From the cell containing the given text, extract its center point as [x, y] coordinate. 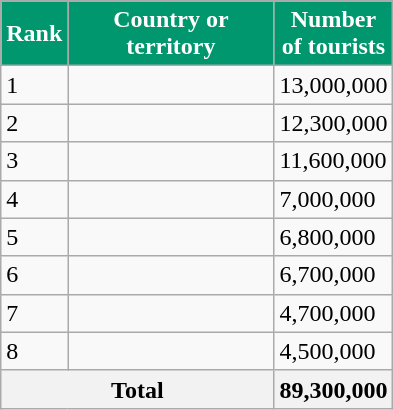
13,000,000 [334, 85]
1 [34, 85]
3 [34, 161]
4,500,000 [334, 351]
Rank [34, 34]
5 [34, 237]
2 [34, 123]
11,600,000 [334, 161]
7,000,000 [334, 199]
89,300,000 [334, 389]
8 [34, 351]
7 [34, 313]
Number of tourists [334, 34]
Total [138, 389]
Country or territory [171, 34]
6,700,000 [334, 275]
12,300,000 [334, 123]
4 [34, 199]
6,800,000 [334, 237]
6 [34, 275]
4,700,000 [334, 313]
